Search for the cell housing the specified text and yield its (x, y) center coordinate. 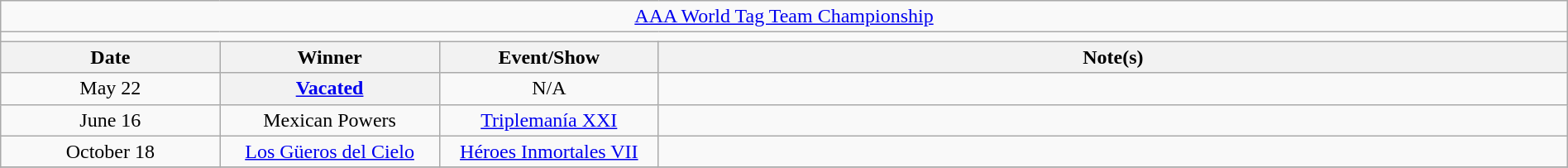
Winner (329, 57)
May 22 (111, 89)
N/A (549, 89)
Event/Show (549, 57)
Date (111, 57)
Vacated (329, 89)
Mexican Powers (329, 120)
Triplemanía XXI (549, 120)
June 16 (111, 120)
AAA World Tag Team Championship (784, 17)
Héroes Inmortales VII (549, 151)
October 18 (111, 151)
Los Güeros del Cielo (329, 151)
Note(s) (1113, 57)
